Identify which cell holds the provided text, then report its (X, Y) central coordinate. 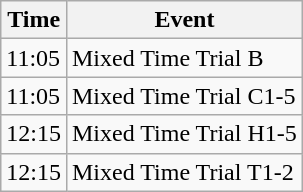
Mixed Time Trial B (184, 58)
Event (184, 20)
Mixed Time Trial C1-5 (184, 96)
Mixed Time Trial H1-5 (184, 134)
Time (34, 20)
Mixed Time Trial T1-2 (184, 172)
